Locate the cell with the specified text and output its (x, y) center coordinate. 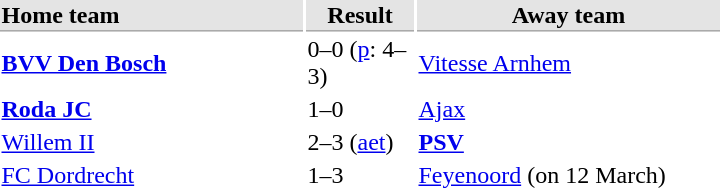
PSV (568, 143)
Vitesse Arnhem (568, 62)
BVV Den Bosch (152, 62)
0–0 (p: 4–3) (360, 62)
Away team (568, 16)
Ajax (568, 109)
Result (360, 16)
Willem II (152, 143)
Roda JC (152, 109)
2–3 (aet) (360, 143)
Home team (152, 16)
1–0 (360, 109)
